Determine the (x, y) coordinate at the center of the cell enclosing the given text.  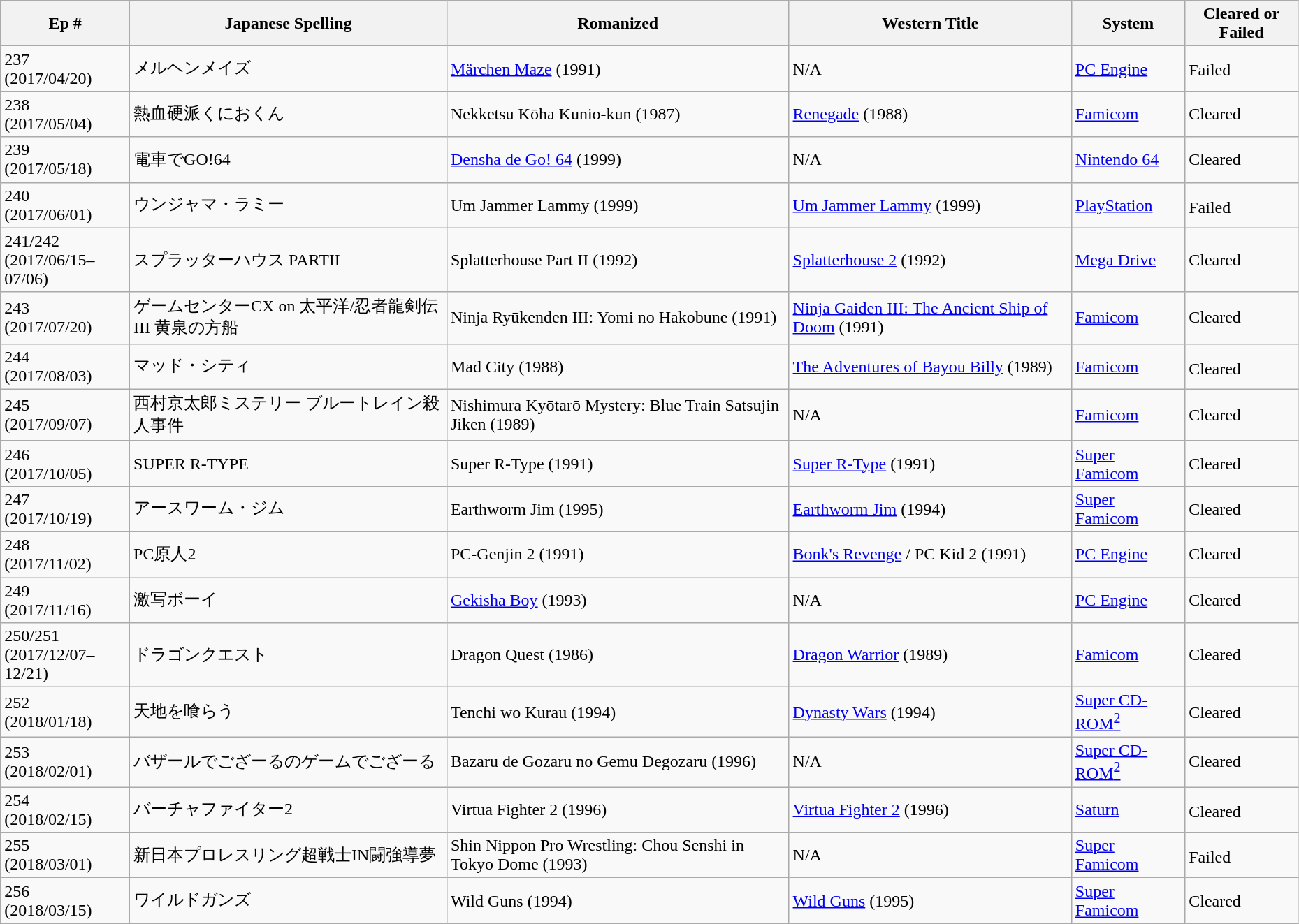
Tenchi wo Kurau (1994) (618, 712)
255(2018/03/01) (66, 855)
ウンジャマ・ラミー (289, 205)
246(2017/10/05) (66, 464)
Dragon Quest (1986) (618, 655)
新日本プロレスリング超戦士IN闘強導夢 (289, 855)
Shin Nippon Pro Wrestling: Chou Senshi in Tokyo Dome (1993) (618, 855)
バーチャファイター2 (289, 810)
西村京太郎ミステリー ブルートレイン殺人事件 (289, 415)
PC原人2 (289, 555)
Renegade (1988) (930, 115)
Splatterhouse 2 (1992) (930, 260)
Ninja Ryūkenden III: Yomi no Hakobune (1991) (618, 318)
Wild Guns (1995) (930, 901)
Dragon Warrior (1989) (930, 655)
メルヘンメイズ (289, 68)
Earthworm Jim (1994) (930, 508)
Densha de Go! 64 (1999) (618, 159)
Dynasty Wars (1994) (930, 712)
Mega Drive (1128, 260)
Nishimura Kyōtarō Mystery: Blue Train Satsujin Jiken (1989) (618, 415)
Nekketsu Kōha Kunio-kun (1987) (618, 115)
激写ボーイ (289, 599)
Ep # (66, 24)
238(2017/05/04) (66, 115)
237(2017/04/20) (66, 68)
243(2017/07/20) (66, 318)
SUPER R-TYPE (289, 464)
アースワーム・ジム (289, 508)
247(2017/10/19) (66, 508)
248(2017/11/02) (66, 555)
Romanized (618, 24)
256(2018/03/15) (66, 901)
Western Title (930, 24)
電車でGO!64 (289, 159)
スプラッターハウス PARTII (289, 260)
Bonk's Revenge / PC Kid 2 (1991) (930, 555)
Splatterhouse Part II (1992) (618, 260)
Saturn (1128, 810)
Cleared or Failed (1242, 24)
239(2017/05/18) (66, 159)
天地を喰らう (289, 712)
Bazaru de Gozaru no Gemu Degozaru (1996) (618, 762)
Earthworm Jim (1995) (618, 508)
241/242(2017/06/15–07/06) (66, 260)
245(2017/09/07) (66, 415)
Japanese Spelling (289, 24)
Ninja Gaiden III: The Ancient Ship of Doom (1991) (930, 318)
249(2017/11/16) (66, 599)
ゲームセンターCX on 太平洋/忍者龍剣伝III 黄泉の方船 (289, 318)
PC-Genjin 2 (1991) (618, 555)
バザールでござーるのゲームでござーる (289, 762)
254(2018/02/15) (66, 810)
Wild Guns (1994) (618, 901)
240(2017/06/01) (66, 205)
熱血硬派くにおくん (289, 115)
Gekisha Boy (1993) (618, 599)
Mad City (1988) (618, 366)
System (1128, 24)
252(2018/01/18) (66, 712)
ドラゴンクエスト (289, 655)
244(2017/08/03) (66, 366)
マッド・シティ (289, 366)
ワイルドガンズ (289, 901)
253(2018/02/01) (66, 762)
The Adventures of Bayou Billy (1989) (930, 366)
PlayStation (1128, 205)
Nintendo 64 (1128, 159)
250/251(2017/12/07–12/21) (66, 655)
Märchen Maze (1991) (618, 68)
